From the cell containing the given text, extract its center point as [X, Y] coordinate. 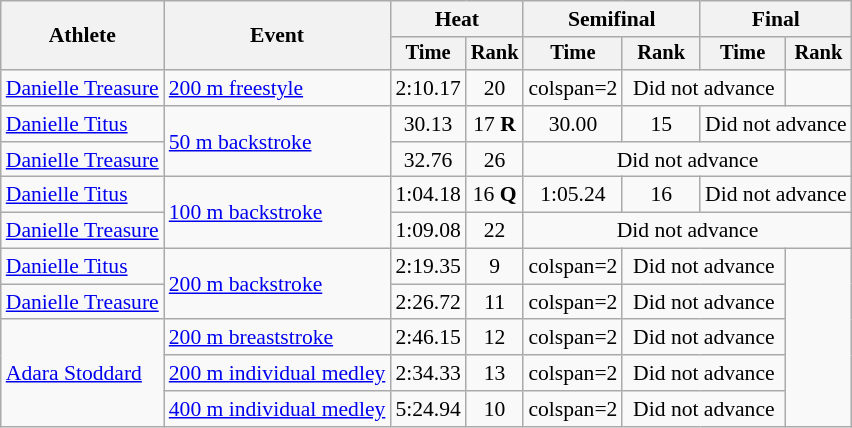
11 [495, 302]
Final [776, 19]
50 m backstroke [278, 142]
22 [495, 231]
9 [495, 267]
12 [495, 338]
10 [495, 409]
Athlete [82, 36]
1:04.18 [428, 195]
Event [278, 36]
16 [661, 195]
15 [661, 124]
200 m freestyle [278, 88]
17 R [495, 124]
400 m individual medley [278, 409]
100 m backstroke [278, 212]
2:26.72 [428, 302]
2:46.15 [428, 338]
32.76 [428, 160]
30.13 [428, 124]
2:34.33 [428, 373]
2:10.17 [428, 88]
200 m breaststroke [278, 338]
26 [495, 160]
200 m individual medley [278, 373]
30.00 [572, 124]
5:24.94 [428, 409]
16 Q [495, 195]
Adara Stoddard [82, 374]
2:19.35 [428, 267]
13 [495, 373]
200 m backstroke [278, 284]
1:05.24 [572, 195]
Heat [456, 19]
20 [495, 88]
Semifinal [612, 19]
1:09.08 [428, 231]
